Determine the [x, y] coordinate at the center of the cell enclosing the given text.  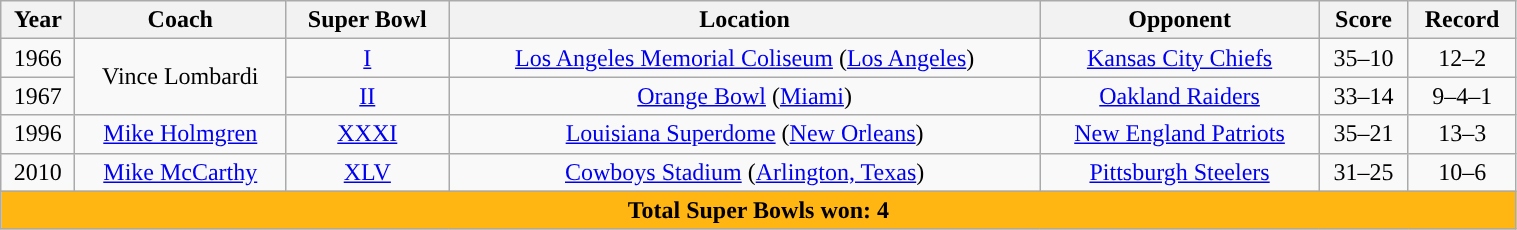
9–4–1 [1462, 96]
Opponent [1180, 20]
Mike Holmgren [180, 134]
Los Angeles Memorial Coliseum (Los Angeles) [744, 58]
Kansas City Chiefs [1180, 58]
35–10 [1364, 58]
Orange Bowl (Miami) [744, 96]
Louisiana Superdome (New Orleans) [744, 134]
31–25 [1364, 172]
New England Patriots [1180, 134]
10–6 [1462, 172]
33–14 [1364, 96]
XXXI [368, 134]
12–2 [1462, 58]
Score [1364, 20]
13–3 [1462, 134]
Mike McCarthy [180, 172]
Cowboys Stadium (Arlington, Texas) [744, 172]
Year [38, 20]
Vince Lombardi [180, 77]
1966 [38, 58]
Super Bowl [368, 20]
1967 [38, 96]
1996 [38, 134]
Location [744, 20]
2010 [38, 172]
Oakland Raiders [1180, 96]
Pittsburgh Steelers [1180, 172]
35–21 [1364, 134]
I [368, 58]
Record [1462, 20]
Coach [180, 20]
Total Super Bowls won: 4 [758, 210]
XLV [368, 172]
II [368, 96]
